Return the [X, Y] coordinate for the center point of the cell that contains the specified text.  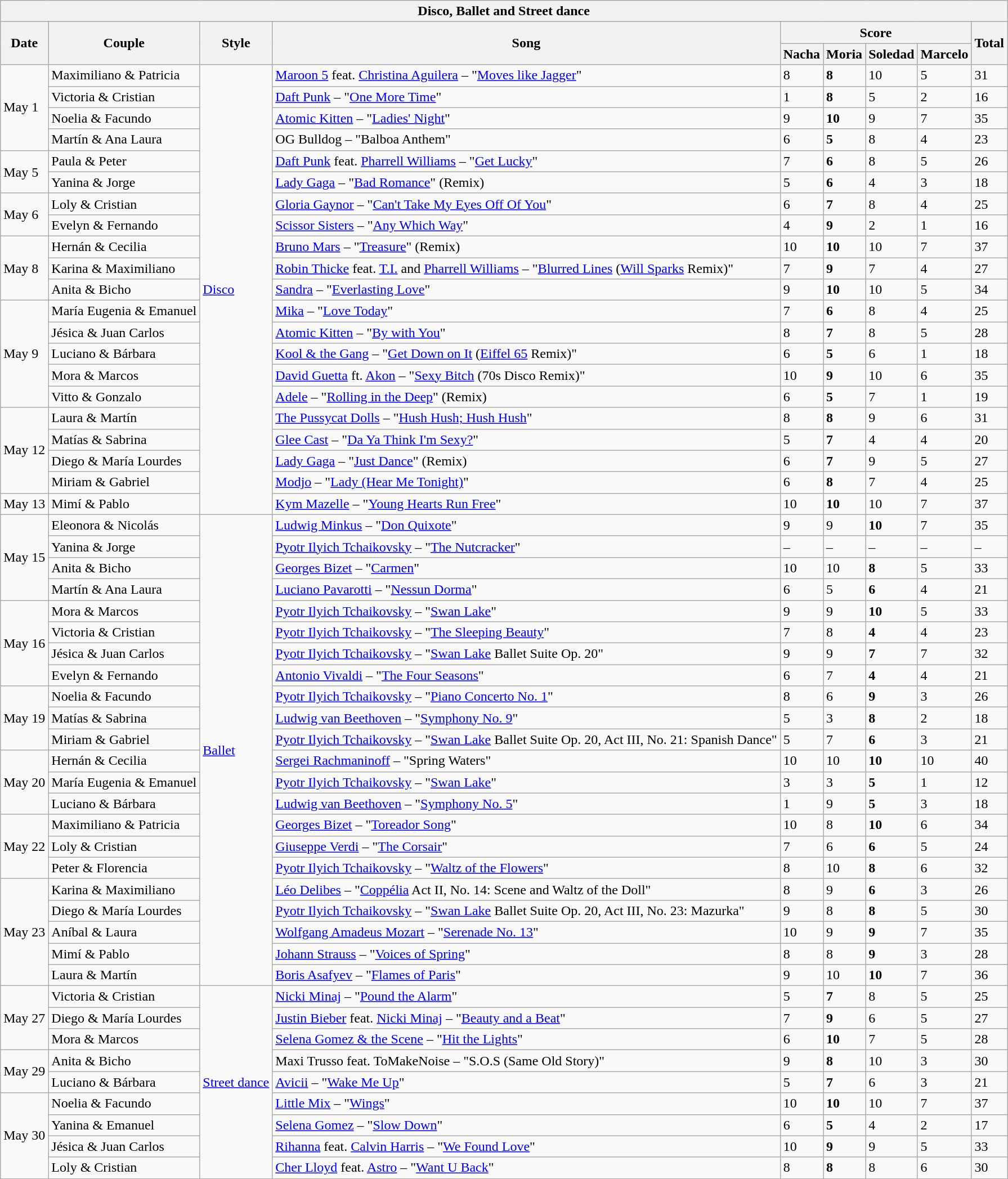
Aníbal & Laura [124, 932]
Daft Punk feat. Pharrell Williams – "Get Lucky" [526, 161]
May 5 [25, 172]
May 13 [25, 504]
Pyotr Ilyich Tchaikovsky – "Waltz of the Flowers" [526, 868]
Ludwig van Beethoven – "Symphony No. 5" [526, 804]
Selena Gomez – "Slow Down" [526, 1125]
Ludwig van Beethoven – "Symphony No. 9" [526, 718]
David Guetta ft. Akon – "Sexy Bitch (70s Disco Remix)" [526, 375]
May 16 [25, 643]
36 [989, 975]
Pyotr Ilyich Tchaikovsky – "Swan Lake Ballet Suite Op. 20, Act III, No. 21: Spanish Dance" [526, 739]
Marcelo [944, 54]
Rihanna feat. Calvin Harris – "We Found Love" [526, 1146]
Disco, Ballet and Street dance [504, 11]
Georges Bizet – "Carmen" [526, 568]
Selena Gomez & the Scene – "Hit the Lights" [526, 1039]
Maroon 5 feat. Christina Aguilera – "Moves like Jagger" [526, 75]
Vitto & Gonzalo [124, 397]
Glee Cast – "Da Ya Think I'm Sexy?" [526, 440]
May 22 [25, 846]
May 23 [25, 932]
Daft Punk – "One More Time" [526, 97]
Georges Bizet – "Toreador Song" [526, 825]
May 19 [25, 718]
May 9 [25, 354]
Gloria Gaynor – "Can't Take My Eyes Off Of You" [526, 204]
OG Bulldog – "Balboa Anthem" [526, 140]
Pyotr Ilyich Tchaikovsky – "Piano Concerto No. 1" [526, 697]
Atomic Kitten – "By with You" [526, 333]
24 [989, 846]
Johann Strauss – "Voices of Spring" [526, 954]
Couple [124, 43]
Total [989, 43]
Modjo – "Lady (Hear Me Tonight)" [526, 482]
Date [25, 43]
Sergei Rachmaninoff – "Spring Waters" [526, 761]
Antonio Vivaldi – "The Four Seasons" [526, 675]
Atomic Kitten – "Ladies' Night" [526, 118]
May 30 [25, 1136]
Scissor Sisters – "Any Which Way" [526, 225]
The Pussycat Dolls – "Hush Hush; Hush Hush" [526, 418]
Eleonora & Nicolás [124, 525]
Maxi Trusso feat. ToMakeNoise – "S.O.S (Same Old Story)" [526, 1061]
40 [989, 761]
Paula & Peter [124, 161]
Yanina & Emanuel [124, 1125]
Mika – "Love Today" [526, 311]
12 [989, 782]
Nacha [801, 54]
Pyotr Ilyich Tchaikovsky – "The Nutcracker" [526, 546]
Lady Gaga – "Just Dance" (Remix) [526, 461]
Ludwig Minkus – "Don Quixote" [526, 525]
Kool & the Gang – "Get Down on It (Eiffel 65 Remix)" [526, 354]
Disco [236, 289]
Wolfgang Amadeus Mozart – "Serenade No. 13" [526, 932]
Style [236, 43]
19 [989, 397]
Soledad [891, 54]
Sandra – "Everlasting Love" [526, 290]
Avicii – "Wake Me Up" [526, 1082]
Moria [844, 54]
May 8 [25, 268]
Robin Thicke feat. T.I. and Pharrell Williams – "Blurred Lines (Will Sparks Remix)" [526, 268]
Street dance [236, 1083]
20 [989, 440]
Pyotr Ilyich Tchaikovsky – "The Sleeping Beauty" [526, 633]
May 6 [25, 214]
Boris Asafyev – "Flames of Paris" [526, 975]
Luciano Pavarotti – "Nessun Dorma" [526, 589]
17 [989, 1125]
May 15 [25, 557]
May 27 [25, 1018]
Adele – "Rolling in the Deep" (Remix) [526, 397]
Léo Delibes – "Coppélia Act II, No. 14: Scene and Waltz of the Doll" [526, 889]
Pyotr Ilyich Tchaikovsky – "Swan Lake Ballet Suite Op. 20" [526, 654]
Giuseppe Verdi – "The Corsair" [526, 846]
May 20 [25, 782]
Little Mix – "Wings" [526, 1104]
Song [526, 43]
May 12 [25, 450]
Nicki Minaj – "Pound the Alarm" [526, 997]
Cher Lloyd feat. Astro – "Want U Back" [526, 1168]
Score [876, 33]
Kym Mazelle – "Young Hearts Run Free" [526, 504]
Justin Bieber feat. Nicki Minaj – "Beauty and a Beat" [526, 1018]
May 1 [25, 107]
Lady Gaga – "Bad Romance" (Remix) [526, 182]
Bruno Mars – "Treasure" (Remix) [526, 246]
May 29 [25, 1072]
Ballet [236, 750]
Peter & Florencia [124, 868]
Pyotr Ilyich Tchaikovsky – "Swan Lake Ballet Suite Op. 20, Act III, No. 23: Mazurka" [526, 911]
